Return the [X, Y] coordinate for the center point of the cell that contains the specified text.  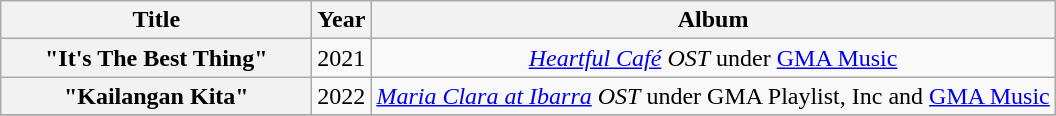
2021 [342, 58]
"Kailangan Kita" [156, 96]
Heartful Café OST under GMA Music [713, 58]
2022 [342, 96]
"It's The Best Thing" [156, 58]
Album [713, 20]
Year [342, 20]
Title [156, 20]
Maria Clara at Ibarra OST under GMA Playlist, Inc and GMA Music [713, 96]
